Detect which cell encompasses the target text, then output its [x, y] center coordinate. 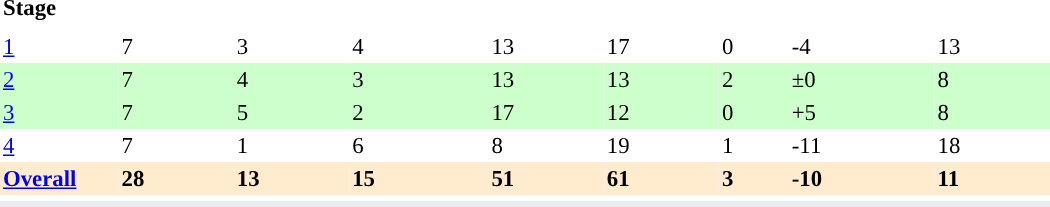
61 [662, 178]
-10 [862, 178]
+5 [862, 112]
19 [662, 146]
-11 [862, 146]
6 [406, 146]
51 [546, 178]
-4 [862, 46]
5 [292, 112]
11 [992, 178]
Overall [59, 178]
±0 [862, 80]
12 [662, 112]
28 [176, 178]
18 [992, 146]
15 [406, 178]
